Locate the cell with the specified text and output its (x, y) center coordinate. 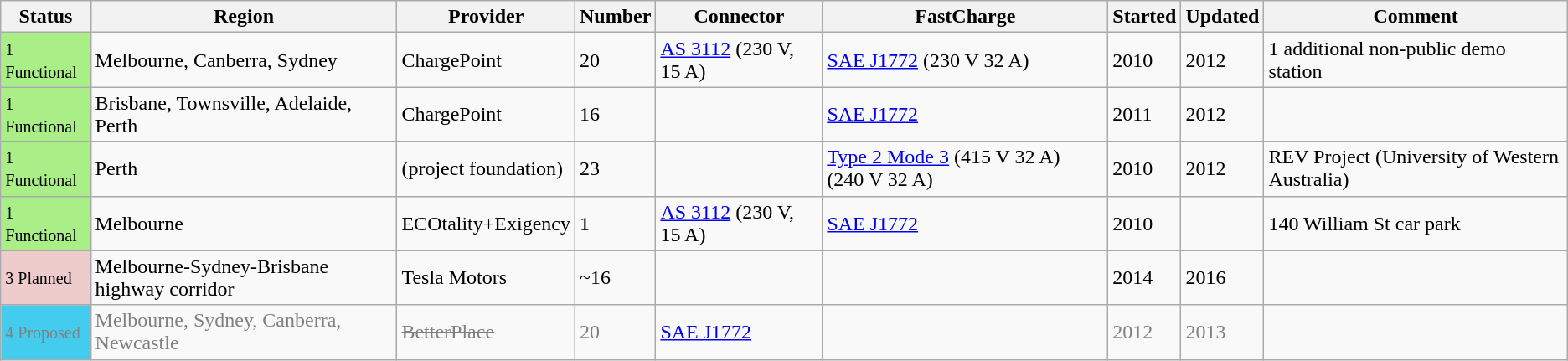
ECOtality+Exigency (486, 223)
SAE J1772 (230 V 32 A) (965, 60)
Melbourne, Sydney, Canberra, Newcastle (244, 332)
Type 2 Mode 3 (415 V 32 A) (240 V 32 A) (965, 169)
Region (244, 17)
Started (1144, 17)
Melbourne (244, 223)
Provider (486, 17)
4 Proposed (45, 332)
Status (45, 17)
Melbourne-Sydney-Brisbane highway corridor (244, 278)
Brisbane, Townsville, Adelaide, Perth (244, 114)
140 William St car park (1416, 223)
3 Planned (45, 278)
Comment (1416, 17)
23 (615, 169)
2013 (1223, 332)
2011 (1144, 114)
(project foundation) (486, 169)
1 additional non-public demo station (1416, 60)
Updated (1223, 17)
Melbourne, Canberra, Sydney (244, 60)
BetterPlace (486, 332)
2016 (1223, 278)
Tesla Motors (486, 278)
Perth (244, 169)
2014 (1144, 278)
~16 (615, 278)
REV Project (University of Western Australia) (1416, 169)
Connector (739, 17)
FastCharge (965, 17)
1 (615, 223)
16 (615, 114)
Number (615, 17)
